From the cell containing the given text, extract its center point as (x, y) coordinate. 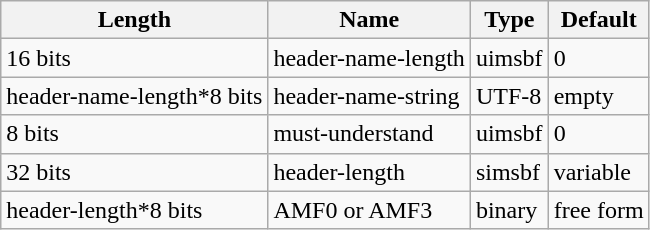
free form (598, 210)
simsbf (509, 172)
header-name-length (369, 58)
8 bits (134, 134)
empty (598, 96)
header-name-length*8 bits (134, 96)
header-length*8 bits (134, 210)
must-understand (369, 134)
header-length (369, 172)
UTF-8 (509, 96)
32 bits (134, 172)
Type (509, 20)
Name (369, 20)
binary (509, 210)
variable (598, 172)
16 bits (134, 58)
Length (134, 20)
header-name-string (369, 96)
Default (598, 20)
AMF0 or AMF3 (369, 210)
